Extract the [X, Y] coordinate from the center of the cell holding the provided text.  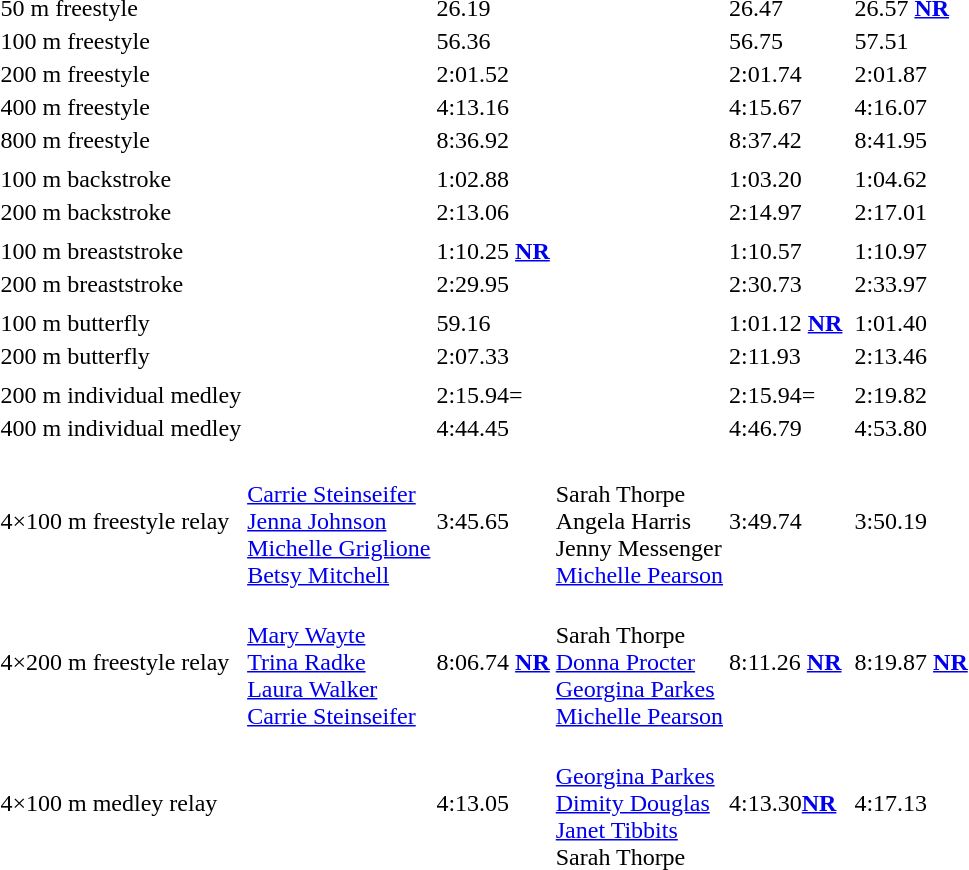
8:41.95 [911, 140]
2:13.46 [911, 356]
2:13.06 [493, 212]
59.16 [493, 323]
4:44.45 [493, 428]
56.36 [493, 41]
4:13.16 [493, 107]
1:04.62 [911, 179]
2:19.82 [911, 395]
1:10.57 [786, 251]
Sarah Thorpe Angela Harris Jenny Messenger Michelle Pearson [639, 521]
3:50.19 [911, 521]
2:01.87 [911, 74]
8:06.74 NR [493, 662]
2:01.52 [493, 74]
8:36.92 [493, 140]
2:01.74 [786, 74]
4:15.67 [786, 107]
2:07.33 [493, 356]
57.51 [911, 41]
2:29.95 [493, 284]
1:01.40 [911, 323]
1:10.97 [911, 251]
2:33.97 [911, 284]
3:45.65 [493, 521]
4:16.07 [911, 107]
2:11.93 [786, 356]
1:03.20 [786, 179]
1:10.25 NR [493, 251]
Carrie Steinseifer Jenna Johnson Michelle Griglione Betsy Mitchell [339, 521]
8:37.42 [786, 140]
1:02.88 [493, 179]
2:14.97 [786, 212]
2:30.73 [786, 284]
8:11.26 NR [786, 662]
2:17.01 [911, 212]
8:19.87 NR [911, 662]
3:49.74 [786, 521]
4:53.80 [911, 428]
Sarah Thorpe Donna Procter Georgina Parkes Michelle Pearson [639, 662]
4:46.79 [786, 428]
Mary Wayte Trina Radke Laura Walker Carrie Steinseifer [339, 662]
56.75 [786, 41]
1:01.12 NR [786, 323]
